Capture the cell that displays the provided text and extract its [X, Y] central coordinate. 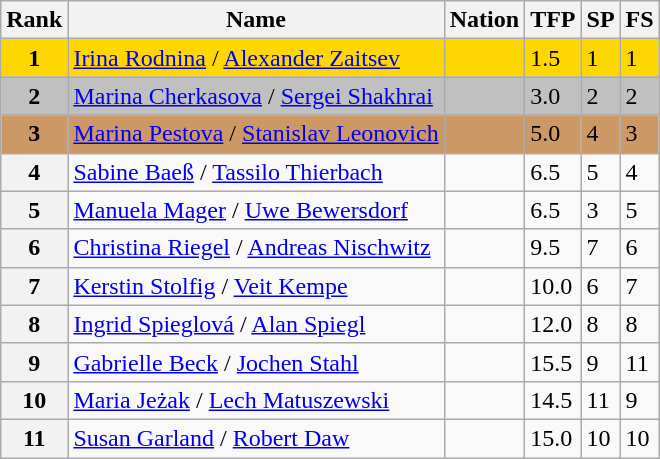
10.0 [553, 286]
Name [256, 20]
5.0 [553, 134]
SP [600, 20]
15.0 [553, 438]
TFP [553, 20]
Christina Riegel / Andreas Nischwitz [256, 248]
Rank [34, 20]
Irina Rodnina / Alexander Zaitsev [256, 58]
3.0 [553, 96]
Susan Garland / Robert Daw [256, 438]
Maria Jeżak / Lech Matuszewski [256, 400]
Kerstin Stolfig / Veit Kempe [256, 286]
9.5 [553, 248]
14.5 [553, 400]
Gabrielle Beck / Jochen Stahl [256, 362]
Marina Pestova / Stanislav Leonovich [256, 134]
1.5 [553, 58]
Manuela Mager / Uwe Bewersdorf [256, 210]
FS [640, 20]
Nation [484, 20]
12.0 [553, 324]
Sabine Baeß / Tassilo Thierbach [256, 172]
Marina Cherkasova / Sergei Shakhrai [256, 96]
Ingrid Spieglová / Alan Spiegl [256, 324]
15.5 [553, 362]
